Return the (x, y) coordinate for the center point of the cell that contains the specified text.  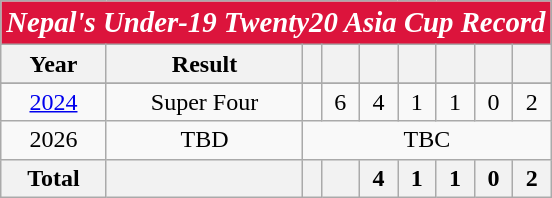
2024 (54, 102)
Total (54, 178)
TBC (427, 140)
Year (54, 64)
TBD (204, 140)
Result (204, 64)
6 (340, 102)
Nepal's Under-19 Twenty20 Asia Cup Record (276, 23)
2026 (54, 140)
Super Four (204, 102)
